Output the (x, y) coordinate of the center of the cell containing the given text.  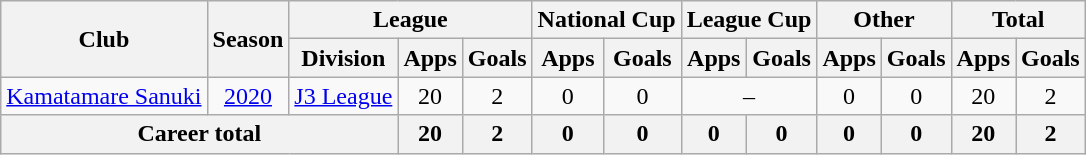
J3 League (344, 96)
Kamatamare Sanuki (104, 96)
Club (104, 39)
Career total (200, 134)
National Cup (606, 20)
League (410, 20)
2020 (248, 96)
League Cup (749, 20)
– (749, 96)
Total (1018, 20)
Division (344, 58)
Other (884, 20)
Season (248, 39)
